Find where the given text appears and provide that cell's center as [x, y] coordinate. 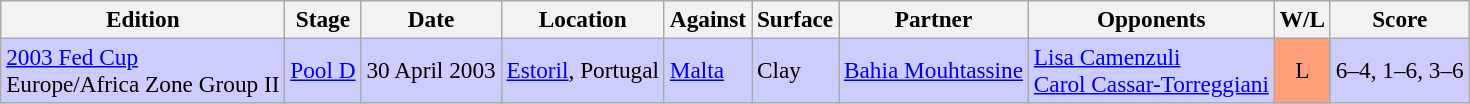
30 April 2003 [431, 70]
Estoril, Portugal [582, 70]
Lisa Camenzuli Carol Cassar-Torreggiani [1151, 70]
W/L [1302, 19]
Opponents [1151, 19]
2003 Fed Cup Europe/Africa Zone Group II [143, 70]
Score [1400, 19]
Edition [143, 19]
6–4, 1–6, 3–6 [1400, 70]
L [1302, 70]
Pool D [323, 70]
Against [708, 19]
Location [582, 19]
Stage [323, 19]
Clay [796, 70]
Malta [708, 70]
Surface [796, 19]
Date [431, 19]
Partner [934, 19]
Bahia Mouhtassine [934, 70]
